Return (X, Y) of the center of cell containing provided text 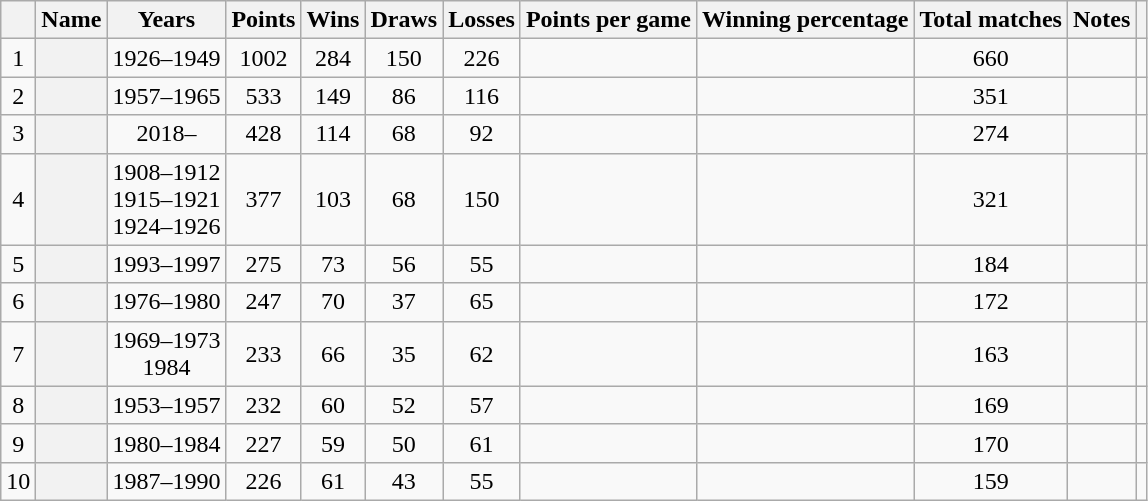
247 (264, 302)
3 (18, 134)
114 (333, 134)
232 (264, 405)
Points per game (608, 20)
321 (991, 199)
4 (18, 199)
274 (991, 134)
428 (264, 134)
377 (264, 199)
56 (404, 264)
43 (404, 481)
1 (18, 58)
1969–19731984 (166, 354)
50 (404, 443)
1980–1984 (166, 443)
Years (166, 20)
172 (991, 302)
73 (333, 264)
5 (18, 264)
184 (991, 264)
1926–1949 (166, 58)
65 (482, 302)
1957–1965 (166, 96)
Total matches (991, 20)
Winning percentage (805, 20)
660 (991, 58)
86 (404, 96)
6 (18, 302)
9 (18, 443)
Draws (404, 20)
170 (991, 443)
2 (18, 96)
70 (333, 302)
1987–1990 (166, 481)
37 (404, 302)
8 (18, 405)
59 (333, 443)
52 (404, 405)
284 (333, 58)
533 (264, 96)
1993–1997 (166, 264)
116 (482, 96)
92 (482, 134)
Notes (1101, 20)
62 (482, 354)
351 (991, 96)
275 (264, 264)
2018– (166, 134)
Name (72, 20)
10 (18, 481)
227 (264, 443)
233 (264, 354)
149 (333, 96)
7 (18, 354)
Wins (333, 20)
57 (482, 405)
35 (404, 354)
60 (333, 405)
169 (991, 405)
103 (333, 199)
1908–19121915–19211924–1926 (166, 199)
Losses (482, 20)
1002 (264, 58)
Points (264, 20)
66 (333, 354)
1953–1957 (166, 405)
1976–1980 (166, 302)
163 (991, 354)
159 (991, 481)
